Detect which cell encompasses the target text, then output its [x, y] center coordinate. 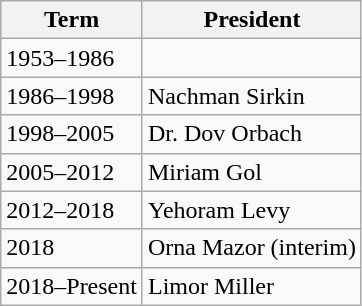
President [252, 20]
1986–1998 [72, 96]
Orna Mazor (interim) [252, 248]
2018–Present [72, 286]
Term [72, 20]
Yehoram Levy [252, 210]
2005–2012 [72, 172]
Dr. Dov Orbach [252, 134]
Nachman Sirkin [252, 96]
1998–2005 [72, 134]
2012–2018 [72, 210]
2018 [72, 248]
Miriam Gol [252, 172]
1953–1986 [72, 58]
Limor Miller [252, 286]
